Identify which cell holds the provided text, then report its [X, Y] central coordinate. 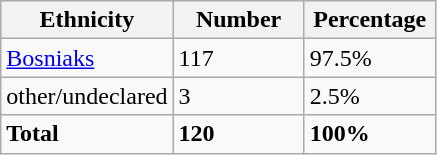
other/undeclared [87, 96]
3 [238, 96]
Percentage [370, 20]
100% [370, 134]
Ethnicity [87, 20]
Total [87, 134]
Number [238, 20]
Bosniaks [87, 58]
120 [238, 134]
117 [238, 58]
2.5% [370, 96]
97.5% [370, 58]
